For the text-containing cell, return its midpoint in [X, Y] coordinate format. 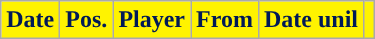
From [225, 20]
Date [30, 20]
Player [152, 20]
Pos. [86, 20]
Date unil [310, 20]
